Return (x, y) of the center of cell containing provided text 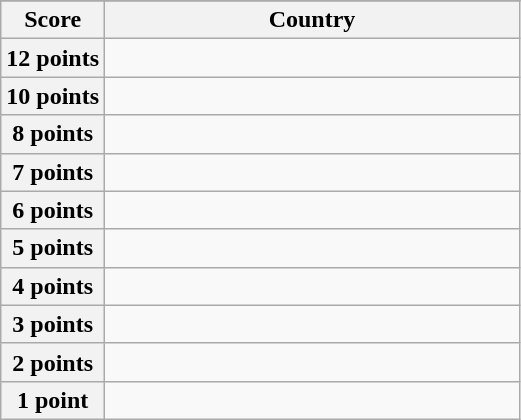
Score (53, 20)
2 points (53, 362)
3 points (53, 324)
5 points (53, 248)
10 points (53, 96)
8 points (53, 134)
Country (312, 20)
6 points (53, 210)
4 points (53, 286)
7 points (53, 172)
12 points (53, 58)
1 point (53, 400)
